Capture the cell that displays the provided text and extract its (x, y) central coordinate. 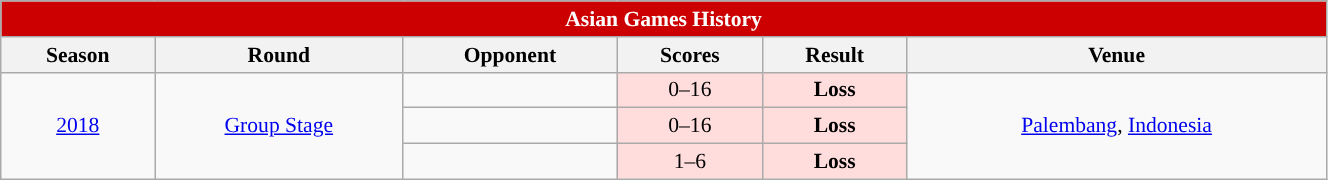
Round (279, 55)
Opponent (510, 55)
2018 (78, 126)
1–6 (690, 162)
Asian Games History (664, 19)
Scores (690, 55)
Result (835, 55)
Palembang, Indonesia (1117, 126)
Venue (1117, 55)
Season (78, 55)
Group Stage (279, 126)
